Extract the [x, y] coordinate from the center of the cell holding the provided text.  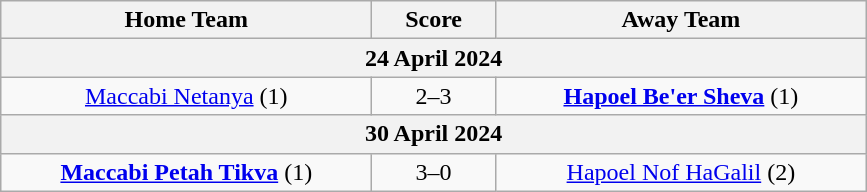
Hapoel Be'er Sheva (1) [680, 96]
Maccabi Petah Tikva (1) [186, 172]
Hapoel Nof HaGalil (2) [680, 172]
Maccabi Netanya (1) [186, 96]
2–3 [434, 96]
3–0 [434, 172]
30 April 2024 [434, 134]
Score [434, 20]
24 April 2024 [434, 58]
Away Team [680, 20]
Home Team [186, 20]
